Extract the [x, y] coordinate from the center of the cell holding the provided text.  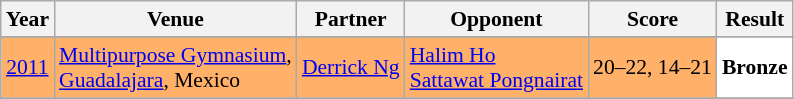
Bronze [755, 68]
Multipurpose Gymnasium, Guadalajara, Mexico [176, 68]
Result [755, 19]
Partner [351, 19]
Year [28, 19]
Venue [176, 19]
Score [652, 19]
Halim Ho Sattawat Pongnairat [496, 68]
Derrick Ng [351, 68]
Opponent [496, 19]
2011 [28, 68]
20–22, 14–21 [652, 68]
